Return [X, Y] of the center of cell containing provided text 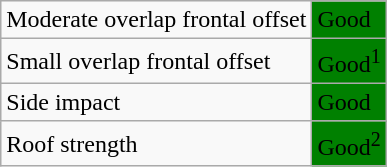
Roof strength [156, 144]
Small overlap frontal offset [156, 62]
Moderate overlap frontal offset [156, 20]
Good2 [349, 144]
Good1 [349, 62]
Side impact [156, 102]
